Return (X, Y) of the center of cell containing provided text 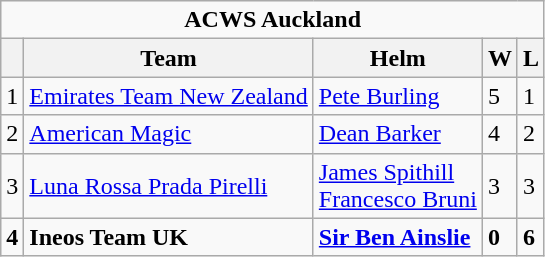
0 (500, 237)
Ineos Team UK (169, 237)
American Magic (169, 134)
W (500, 58)
Luna Rossa Prada Pirelli (169, 186)
5 (500, 96)
Emirates Team New Zealand (169, 96)
Pete Burling (398, 96)
L (530, 58)
Helm (398, 58)
Team (169, 58)
6 (530, 237)
ACWS Auckland (273, 20)
James Spithill Francesco Bruni (398, 186)
Dean Barker (398, 134)
Sir Ben Ainslie (398, 237)
